Detect which cell encompasses the target text, then output its (X, Y) center coordinate. 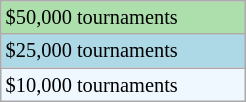
$25,000 tournaments (124, 51)
$50,000 tournaments (124, 17)
$10,000 tournaments (124, 85)
